Pinpoint the cell where the given text exists, returning its [x, y] midpoint coordinate. 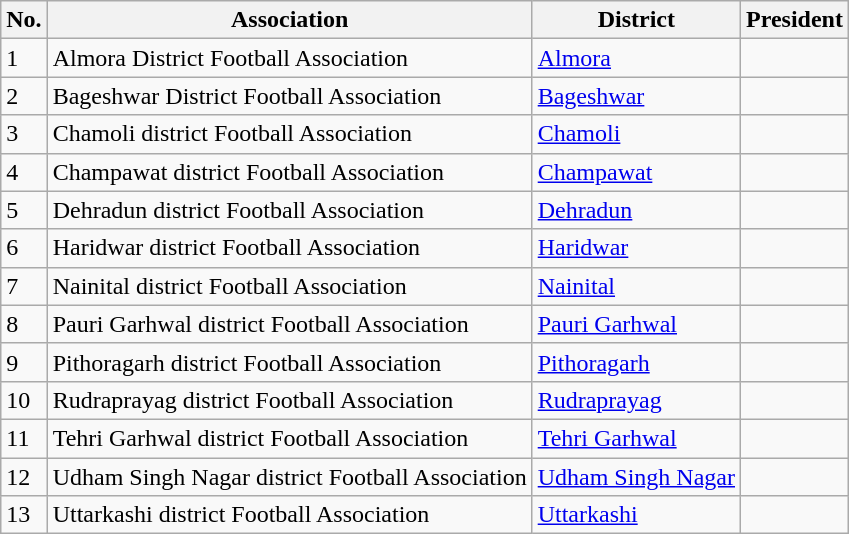
6 [24, 248]
Pithoragarh [636, 362]
Uttarkashi district Football Association [290, 515]
Rudraprayag district Football Association [290, 400]
No. [24, 20]
District [636, 20]
Haridwar district Football Association [290, 248]
Dehradun [636, 210]
Nainital district Football Association [290, 286]
Tehri Garhwal district Football Association [290, 438]
11 [24, 438]
Bageshwar District Football Association [290, 96]
7 [24, 286]
Uttarkashi [636, 515]
8 [24, 324]
President [795, 20]
12 [24, 477]
Nainital [636, 286]
13 [24, 515]
Udham Singh Nagar district Football Association [290, 477]
Udham Singh Nagar [636, 477]
5 [24, 210]
Champawat [636, 172]
Association [290, 20]
Pauri Garhwal district Football Association [290, 324]
Haridwar [636, 248]
10 [24, 400]
Pithoragarh district Football Association [290, 362]
Bageshwar [636, 96]
2 [24, 96]
Champawat district Football Association [290, 172]
4 [24, 172]
1 [24, 58]
Dehradun district Football Association [290, 210]
Almora District Football Association [290, 58]
Chamoli district Football Association [290, 134]
Chamoli [636, 134]
9 [24, 362]
Rudraprayag [636, 400]
Tehri Garhwal [636, 438]
Pauri Garhwal [636, 324]
Almora [636, 58]
3 [24, 134]
